Capture the cell that displays the provided text and extract its [X, Y] central coordinate. 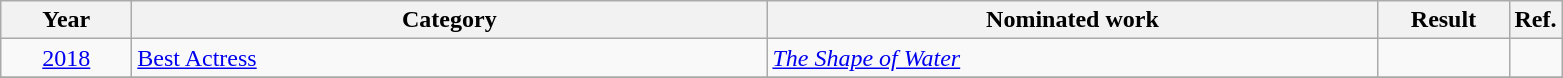
2018 [66, 58]
Ref. [1536, 20]
Year [66, 20]
Category [450, 20]
Best Actress [450, 58]
The Shape of Water [1072, 58]
Nominated work [1072, 20]
Result [1444, 20]
